Capture the cell that displays the provided text and extract its (X, Y) central coordinate. 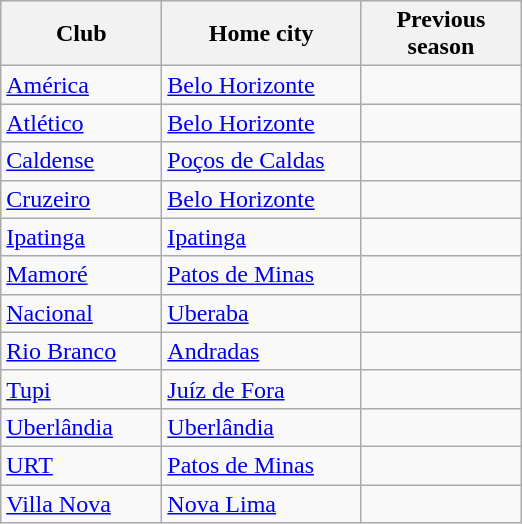
Tupi (82, 389)
Uberaba (262, 313)
URT (82, 465)
Andradas (262, 351)
América (82, 85)
Home city (262, 34)
Juíz de Fora (262, 389)
Rio Branco (82, 351)
Mamoré (82, 275)
Poços de Caldas (262, 161)
Caldense (82, 161)
Cruzeiro (82, 199)
Club (82, 34)
Previous season (440, 34)
Nova Lima (262, 503)
Atlético (82, 123)
Nacional (82, 313)
Villa Nova (82, 503)
